Scan for the cell matching the given text and deliver its (x, y) coordinate at center. 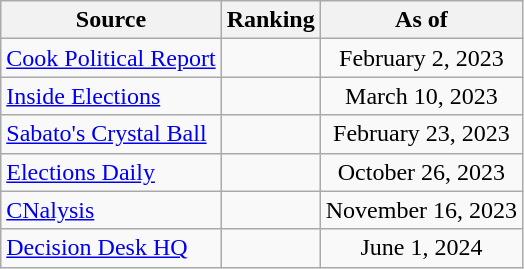
Decision Desk HQ (111, 248)
Cook Political Report (111, 58)
February 2, 2023 (421, 58)
November 16, 2023 (421, 210)
February 23, 2023 (421, 134)
June 1, 2024 (421, 248)
March 10, 2023 (421, 96)
Ranking (270, 20)
Elections Daily (111, 172)
October 26, 2023 (421, 172)
Inside Elections (111, 96)
Sabato's Crystal Ball (111, 134)
Source (111, 20)
CNalysis (111, 210)
As of (421, 20)
